Scan for the cell matching the given text and deliver its [X, Y] coordinate at center. 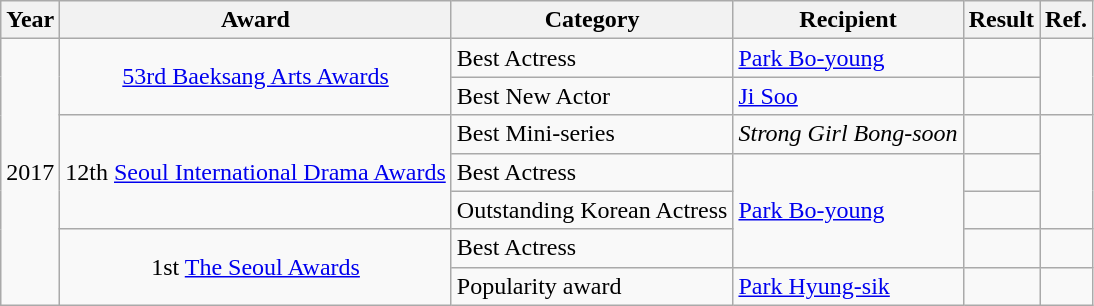
Year [30, 20]
Outstanding Korean Actress [592, 210]
Award [256, 20]
53rd Baeksang Arts Awards [256, 77]
Result [1001, 20]
Recipient [848, 20]
Best Mini-series [592, 134]
12th Seoul International Drama Awards [256, 172]
2017 [30, 172]
Category [592, 20]
Ref. [1066, 20]
Best New Actor [592, 96]
1st The Seoul Awards [256, 267]
Ji Soo [848, 96]
Strong Girl Bong-soon [848, 134]
Park Hyung-sik [848, 286]
Popularity award [592, 286]
